Output the (X, Y) coordinate of the center of the cell containing the given text.  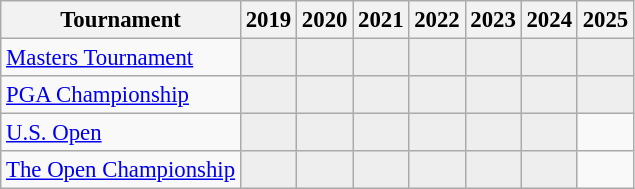
2022 (437, 20)
2023 (493, 20)
2024 (549, 20)
The Open Championship (121, 170)
2021 (381, 20)
2019 (268, 20)
2025 (605, 20)
Tournament (121, 20)
U.S. Open (121, 133)
Masters Tournament (121, 58)
2020 (325, 20)
PGA Championship (121, 95)
